Determine the (x, y) coordinate at the center of the cell enclosing the given text.  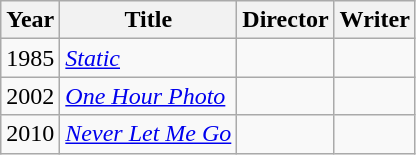
Static (148, 58)
Year (30, 20)
2010 (30, 134)
One Hour Photo (148, 96)
2002 (30, 96)
Director (286, 20)
Never Let Me Go (148, 134)
1985 (30, 58)
Writer (374, 20)
Title (148, 20)
